Extract the (X, Y) coordinate from the center of the cell holding the provided text.  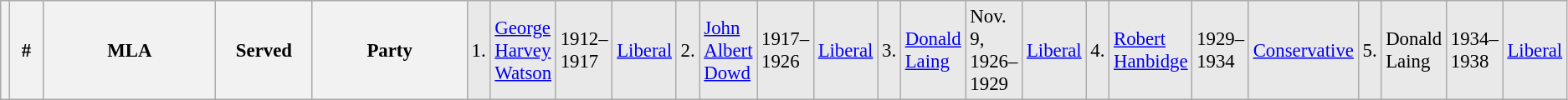
2. (688, 50)
1. (479, 50)
Party (390, 50)
1929–1934 (1221, 50)
1934–1938 (1475, 50)
MLA (130, 50)
3. (889, 50)
1912–1917 (584, 50)
4. (1098, 50)
Conservative (1304, 50)
George Harvey Watson (523, 50)
John Albert Dowd (728, 50)
Served (264, 50)
1917–1926 (786, 50)
5. (1370, 50)
# (26, 50)
Nov. 9, 1926–1929 (994, 50)
Robert Hanbidge (1151, 50)
